Find where the given text appears and provide that cell's center as [X, Y] coordinate. 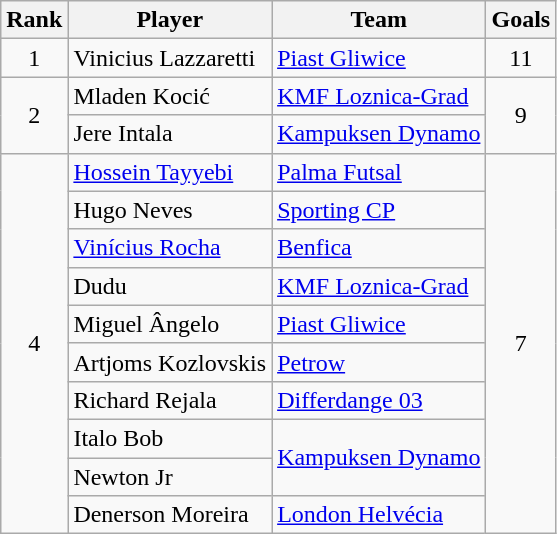
Differdange 03 [379, 400]
7 [521, 344]
Benfica [379, 248]
Mladen Kocić [170, 96]
Newton Jr [170, 477]
Palma Futsal [379, 172]
Miguel Ângelo [170, 324]
Artjoms Kozlovskis [170, 362]
Rank [34, 20]
2 [34, 115]
Vinícius Rocha [170, 248]
Player [170, 20]
Petrow [379, 362]
Team [379, 20]
Sporting CP [379, 210]
Richard Rejala [170, 400]
9 [521, 115]
11 [521, 58]
Vinicius Lazzaretti [170, 58]
Denerson Moreira [170, 515]
Jere Intala [170, 134]
1 [34, 58]
Goals [521, 20]
Hossein Tayyebi [170, 172]
Hugo Neves [170, 210]
Italo Bob [170, 438]
Dudu [170, 286]
4 [34, 344]
London Helvécia [379, 515]
